Provide the (x, y) coordinate of the cell's center where the given text is located.  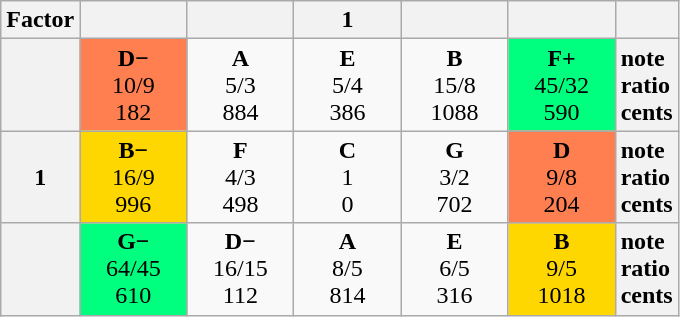
D− 16/15 112 (240, 269)
C 1 0 (348, 177)
Factor (40, 20)
B 9/5 1018 (562, 269)
A 5/3 884 (240, 85)
A 8/5 814 (348, 269)
G− 64/45 610 (134, 269)
E 5/4 386 (348, 85)
F 4/3 498 (240, 177)
B− 16/9 996 (134, 177)
D 9/8 204 (562, 177)
B 15/8 1088 (454, 85)
E 6/5 316 (454, 269)
F+ 45/32 590 (562, 85)
D− 10/9 182 (134, 85)
G 3/2 702 (454, 177)
